Output the [X, Y] coordinate of the center of the cell containing the given text.  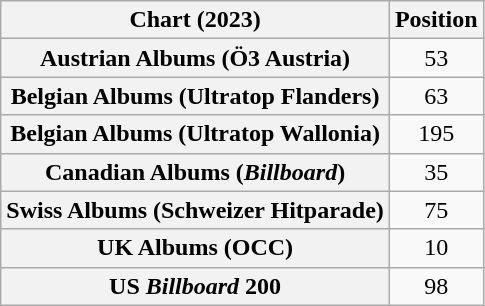
Canadian Albums (Billboard) [196, 172]
10 [436, 248]
Position [436, 20]
195 [436, 134]
75 [436, 210]
35 [436, 172]
Swiss Albums (Schweizer Hitparade) [196, 210]
53 [436, 58]
US Billboard 200 [196, 286]
63 [436, 96]
UK Albums (OCC) [196, 248]
Chart (2023) [196, 20]
98 [436, 286]
Belgian Albums (Ultratop Wallonia) [196, 134]
Belgian Albums (Ultratop Flanders) [196, 96]
Austrian Albums (Ö3 Austria) [196, 58]
